For the text-containing cell, return its midpoint in (X, Y) coordinate format. 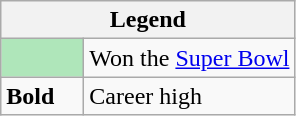
Legend (148, 20)
Won the Super Bowl (190, 58)
Bold (42, 96)
Career high (190, 96)
